Pinpoint the cell where the given text exists, returning its (X, Y) midpoint coordinate. 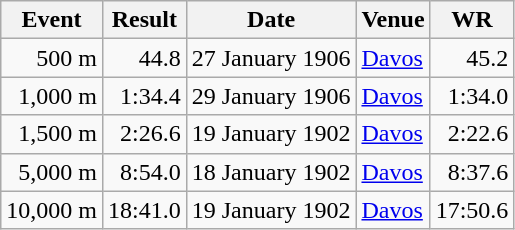
2:26.6 (144, 134)
18 January 1902 (271, 172)
17:50.6 (472, 210)
27 January 1906 (271, 58)
WR (472, 20)
1,500 m (52, 134)
45.2 (472, 58)
Venue (393, 20)
500 m (52, 58)
1:34.0 (472, 96)
44.8 (144, 58)
1,000 m (52, 96)
Event (52, 20)
1:34.4 (144, 96)
5,000 m (52, 172)
10,000 m (52, 210)
8:37.6 (472, 172)
18:41.0 (144, 210)
Date (271, 20)
Result (144, 20)
8:54.0 (144, 172)
29 January 1906 (271, 96)
2:22.6 (472, 134)
